From the cell containing the given text, extract its center point as (X, Y) coordinate. 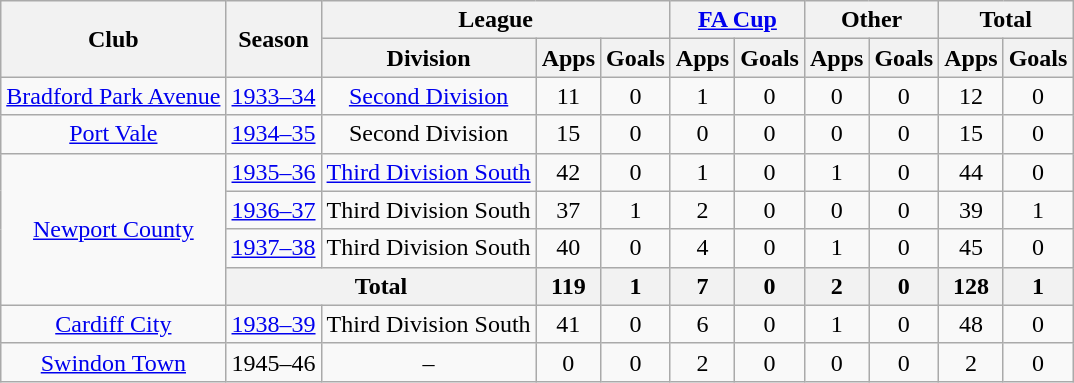
11 (568, 96)
6 (702, 324)
1933–34 (274, 96)
44 (971, 172)
1945–46 (274, 362)
Bradford Park Avenue (114, 96)
1938–39 (274, 324)
Swindon Town (114, 362)
7 (702, 286)
48 (971, 324)
Division (428, 58)
37 (568, 210)
Port Vale (114, 134)
41 (568, 324)
Season (274, 39)
Newport County (114, 229)
1937–38 (274, 248)
– (428, 362)
39 (971, 210)
1936–37 (274, 210)
1935–36 (274, 172)
4 (702, 248)
128 (971, 286)
Other (871, 20)
League (496, 20)
45 (971, 248)
Club (114, 39)
40 (568, 248)
42 (568, 172)
FA Cup (737, 20)
119 (568, 286)
1934–35 (274, 134)
Cardiff City (114, 324)
12 (971, 96)
